From the cell containing the given text, extract its center point as [x, y] coordinate. 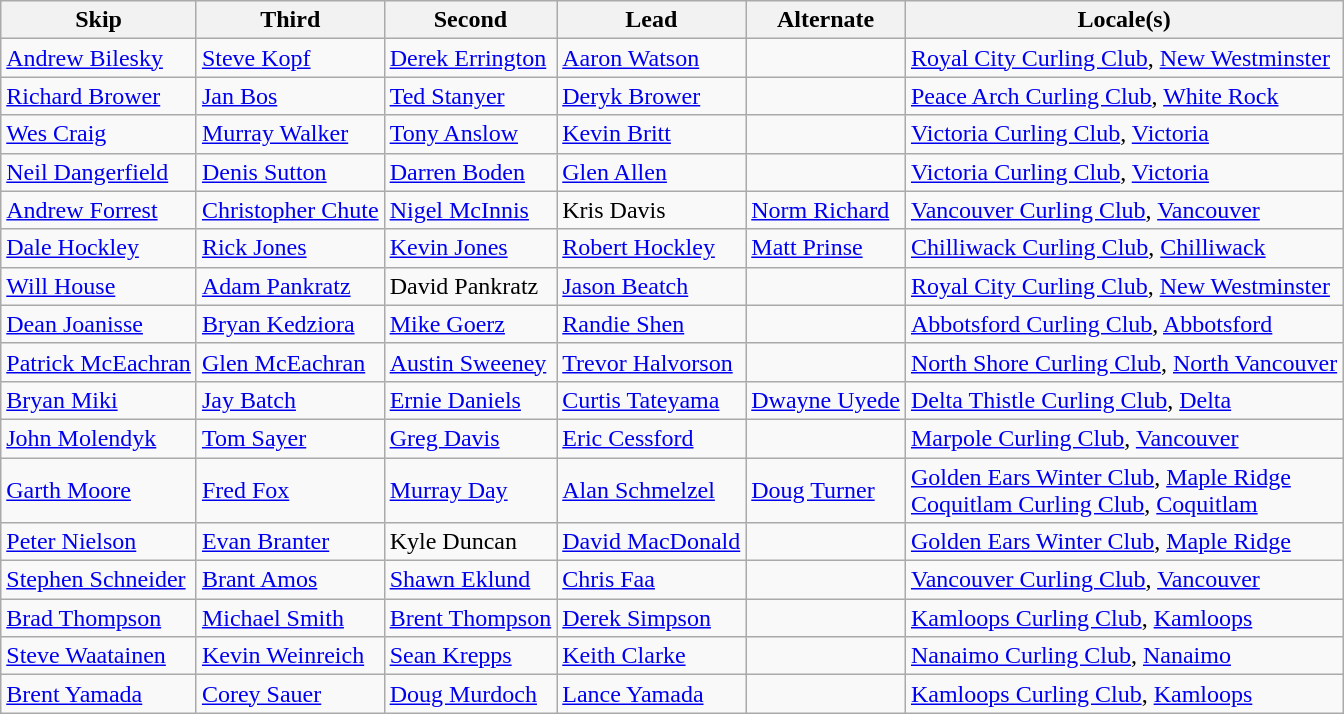
Bryan Miki [99, 400]
Bryan Kedziora [290, 324]
Kevin Jones [470, 248]
Greg Davis [470, 438]
Shawn Eklund [470, 580]
David MacDonald [652, 542]
Andrew Bilesky [99, 58]
Brant Amos [290, 580]
Austin Sweeney [470, 362]
Randie Shen [652, 324]
Peter Nielson [99, 542]
Steve Kopf [290, 58]
Abbotsford Curling Club, Abbotsford [1124, 324]
Ernie Daniels [470, 400]
Kevin Britt [652, 134]
Marpole Curling Club, Vancouver [1124, 438]
Deryk Brower [652, 96]
Denis Sutton [290, 172]
Will House [99, 286]
Derek Simpson [652, 618]
Doug Turner [826, 490]
Richard Brower [99, 96]
Lance Yamada [652, 694]
Neil Dangerfield [99, 172]
Glen Allen [652, 172]
David Pankratz [470, 286]
Second [470, 20]
Nanaimo Curling Club, Nanaimo [1124, 656]
Dale Hockley [99, 248]
Jason Beatch [652, 286]
Chilliwack Curling Club, Chilliwack [1124, 248]
Trevor Halvorson [652, 362]
Tom Sayer [290, 438]
Skip [99, 20]
Stephen Schneider [99, 580]
Jan Bos [290, 96]
Andrew Forrest [99, 210]
Dean Joanisse [99, 324]
Adam Pankratz [290, 286]
Patrick McEachran [99, 362]
Ted Stanyer [470, 96]
Aaron Watson [652, 58]
Third [290, 20]
Tony Anslow [470, 134]
Kevin Weinreich [290, 656]
Michael Smith [290, 618]
Brent Yamada [99, 694]
Christopher Chute [290, 210]
John Molendyk [99, 438]
Sean Krepps [470, 656]
Lead [652, 20]
Matt Prinse [826, 248]
Golden Ears Winter Club, Maple Ridge [1124, 542]
Norm Richard [826, 210]
Brad Thompson [99, 618]
Chris Faa [652, 580]
Derek Errington [470, 58]
Garth Moore [99, 490]
Nigel McInnis [470, 210]
Steve Waatainen [99, 656]
Keith Clarke [652, 656]
Darren Boden [470, 172]
Peace Arch Curling Club, White Rock [1124, 96]
Locale(s) [1124, 20]
Delta Thistle Curling Club, Delta [1124, 400]
North Shore Curling Club, North Vancouver [1124, 362]
Evan Branter [290, 542]
Rick Jones [290, 248]
Robert Hockley [652, 248]
Glen McEachran [290, 362]
Mike Goerz [470, 324]
Brent Thompson [470, 618]
Wes Craig [99, 134]
Doug Murdoch [470, 694]
Murray Walker [290, 134]
Alan Schmelzel [652, 490]
Jay Batch [290, 400]
Murray Day [470, 490]
Fred Fox [290, 490]
Eric Cessford [652, 438]
Curtis Tateyama [652, 400]
Dwayne Uyede [826, 400]
Corey Sauer [290, 694]
Alternate [826, 20]
Golden Ears Winter Club, Maple RidgeCoquitlam Curling Club, Coquitlam [1124, 490]
Kyle Duncan [470, 542]
Kris Davis [652, 210]
